Scan for the cell matching the given text and deliver its (X, Y) coordinate at center. 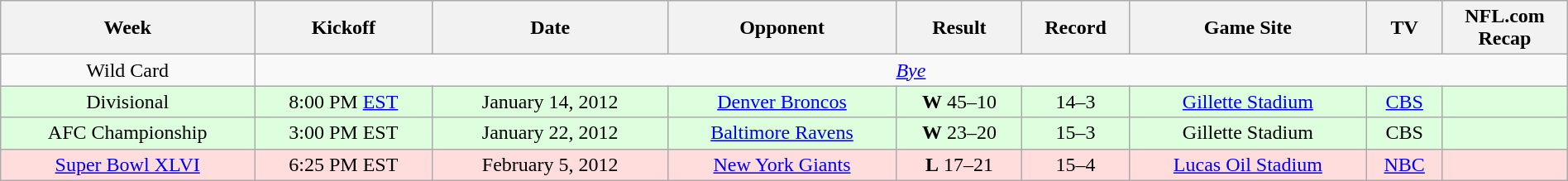
Lucas Oil Stadium (1248, 164)
NBC (1404, 164)
Bye (911, 70)
14–3 (1075, 102)
8:00 PM EST (344, 102)
Game Site (1248, 28)
Baltimore Ravens (782, 133)
15–3 (1075, 133)
Week (127, 28)
Record (1075, 28)
January 14, 2012 (550, 102)
NFL.com Recap (1505, 28)
January 22, 2012 (550, 133)
W 23–20 (959, 133)
Super Bowl XLVI (127, 164)
TV (1404, 28)
Date (550, 28)
15–4 (1075, 164)
Opponent (782, 28)
Denver Broncos (782, 102)
3:00 PM EST (344, 133)
AFC Championship (127, 133)
February 5, 2012 (550, 164)
L 17–21 (959, 164)
Result (959, 28)
W 45–10 (959, 102)
Kickoff (344, 28)
Wild Card (127, 70)
New York Giants (782, 164)
Divisional (127, 102)
6:25 PM EST (344, 164)
